Pinpoint the cell where the given text exists, returning its [X, Y] midpoint coordinate. 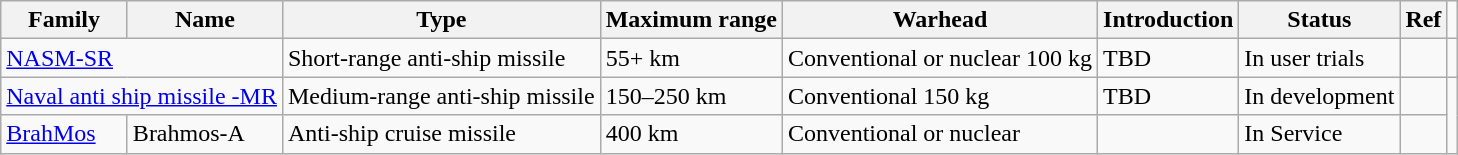
In user trials [1320, 58]
Conventional or nuclear 100 kg [940, 58]
150–250 km [691, 96]
Status [1320, 20]
Introduction [1168, 20]
Naval anti ship missile -MR [142, 96]
Name [204, 20]
Anti-ship cruise missile [441, 134]
Warhead [940, 20]
Conventional or nuclear [940, 134]
400 km [691, 134]
BrahMos [64, 134]
Maximum range [691, 20]
Medium-range anti-ship missile [441, 96]
Brahmos-A [204, 134]
Short-range anti-ship missile [441, 58]
Type [441, 20]
Conventional 150 kg [940, 96]
55+ km [691, 58]
In Service [1320, 134]
In development [1320, 96]
Ref [1424, 20]
NASM-SR [142, 58]
Family [64, 20]
